For the text-containing cell, return its midpoint in (X, Y) coordinate format. 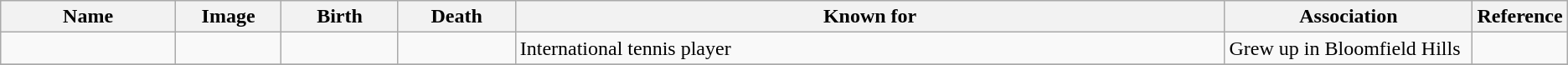
Association (1349, 17)
Death (456, 17)
International tennis player (869, 48)
Known for (869, 17)
Reference (1519, 17)
Name (89, 17)
Image (228, 17)
Grew up in Bloomfield Hills (1349, 48)
Birth (340, 17)
